For the text-containing cell, return its midpoint in [X, Y] coordinate format. 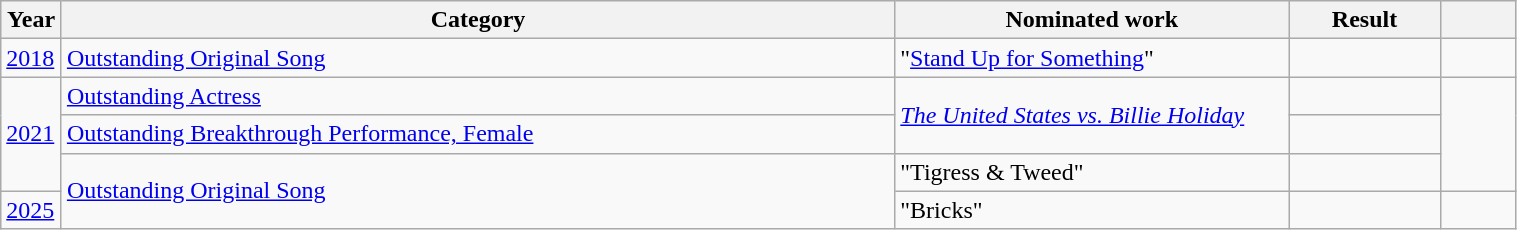
Category [478, 20]
The United States vs. Billie Holiday [1092, 115]
2025 [32, 210]
"Stand Up for Something" [1092, 58]
"Tigress & Tweed" [1092, 172]
Outstanding Actress [478, 96]
Result [1365, 20]
"Bricks" [1092, 210]
Year [32, 20]
2021 [32, 134]
2018 [32, 58]
Nominated work [1092, 20]
Outstanding Breakthrough Performance, Female [478, 134]
